Scan for the cell matching the given text and deliver its (x, y) coordinate at center. 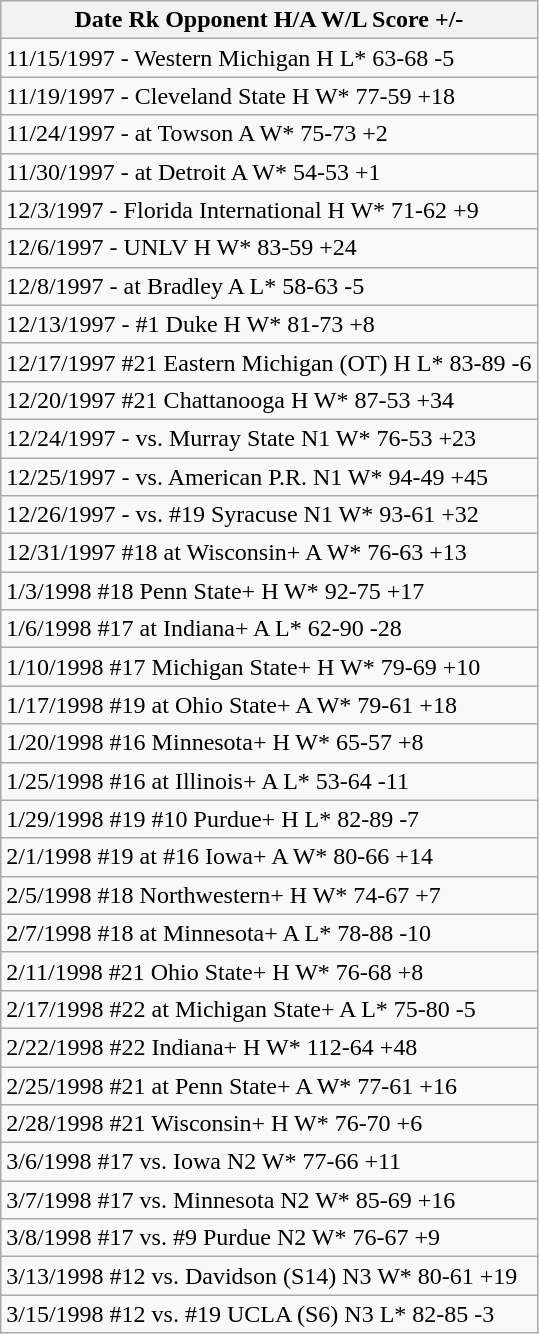
2/5/1998 #18 Northwestern+ H W* 74-67 +7 (269, 895)
3/8/1998 #17 vs. #9 Purdue N2 W* 76-67 +9 (269, 1238)
3/6/1998 #17 vs. Iowa N2 W* 77-66 +11 (269, 1162)
2/11/1998 #21 Ohio State+ H W* 76-68 +8 (269, 971)
2/25/1998 #21 at Penn State+ A W* 77-61 +16 (269, 1085)
12/6/1997 - UNLV H W* 83-59 +24 (269, 248)
1/29/1998 #19 #10 Purdue+ H L* 82-89 -7 (269, 819)
12/8/1997 - at Bradley A L* 58-63 -5 (269, 286)
2/22/1998 #22 Indiana+ H W* 112-64 +48 (269, 1047)
12/20/1997 #21 Chattanooga H W* 87-53 +34 (269, 400)
3/15/1998 #12 vs. #19 UCLA (S6) N3 L* 82-85 -3 (269, 1314)
2/7/1998 #18 at Minnesota+ A L* 78-88 -10 (269, 933)
1/17/1998 #19 at Ohio State+ A W* 79-61 +18 (269, 705)
1/10/1998 #17 Michigan State+ H W* 79-69 +10 (269, 667)
11/15/1997 - Western Michigan H L* 63-68 -5 (269, 58)
12/17/1997 #21 Eastern Michigan (OT) H L* 83-89 -6 (269, 362)
11/24/1997 - at Towson A W* 75-73 +2 (269, 134)
12/26/1997 - vs. #19 Syracuse N1 W* 93-61 +32 (269, 515)
1/6/1998 #17 at Indiana+ A L* 62-90 -28 (269, 629)
1/20/1998 #16 Minnesota+ H W* 65-57 +8 (269, 743)
12/13/1997 - #1 Duke H W* 81-73 +8 (269, 324)
11/30/1997 - at Detroit A W* 54-53 +1 (269, 172)
3/7/1998 #17 vs. Minnesota N2 W* 85-69 +16 (269, 1200)
12/3/1997 - Florida International H W* 71-62 +9 (269, 210)
12/24/1997 - vs. Murray State N1 W* 76-53 +23 (269, 438)
Date Rk Opponent H/A W/L Score +/- (269, 20)
3/13/1998 #12 vs. Davidson (S14) N3 W* 80-61 +19 (269, 1276)
2/1/1998 #19 at #16 Iowa+ A W* 80-66 +14 (269, 857)
2/17/1998 #22 at Michigan State+ A L* 75-80 -5 (269, 1009)
11/19/1997 - Cleveland State H W* 77-59 +18 (269, 96)
1/25/1998 #16 at Illinois+ A L* 53-64 -11 (269, 781)
2/28/1998 #21 Wisconsin+ H W* 76-70 +6 (269, 1124)
12/25/1997 - vs. American P.R. N1 W* 94-49 +45 (269, 477)
12/31/1997 #18 at Wisconsin+ A W* 76-63 +13 (269, 553)
1/3/1998 #18 Penn State+ H W* 92-75 +17 (269, 591)
